Provide the [X, Y] coordinate of the cell's center where the given text is located.  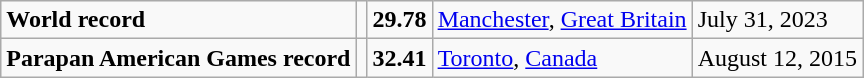
World record [178, 20]
August 12, 2015 [777, 58]
Toronto, Canada [562, 58]
Manchester, Great Britain [562, 20]
29.78 [400, 20]
Parapan American Games record [178, 58]
July 31, 2023 [777, 20]
32.41 [400, 58]
